Extract the (X, Y) coordinate from the center of the cell holding the provided text.  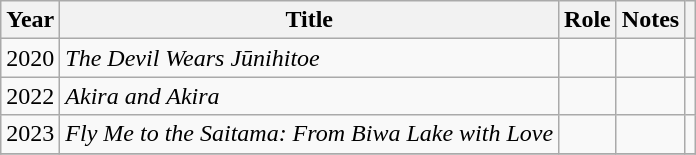
Akira and Akira (310, 96)
Year (30, 20)
Notes (650, 20)
Title (310, 20)
Role (588, 20)
The Devil Wears Jūnihitoe (310, 58)
2022 (30, 96)
2020 (30, 58)
2023 (30, 134)
Fly Me to the Saitama: From Biwa Lake with Love (310, 134)
